Locate the cell with the specified text and output its [x, y] center coordinate. 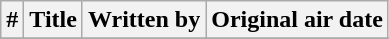
Original air date [298, 20]
# [12, 20]
Written by [144, 20]
Title [54, 20]
